Return (X, Y) of the center of cell containing provided text 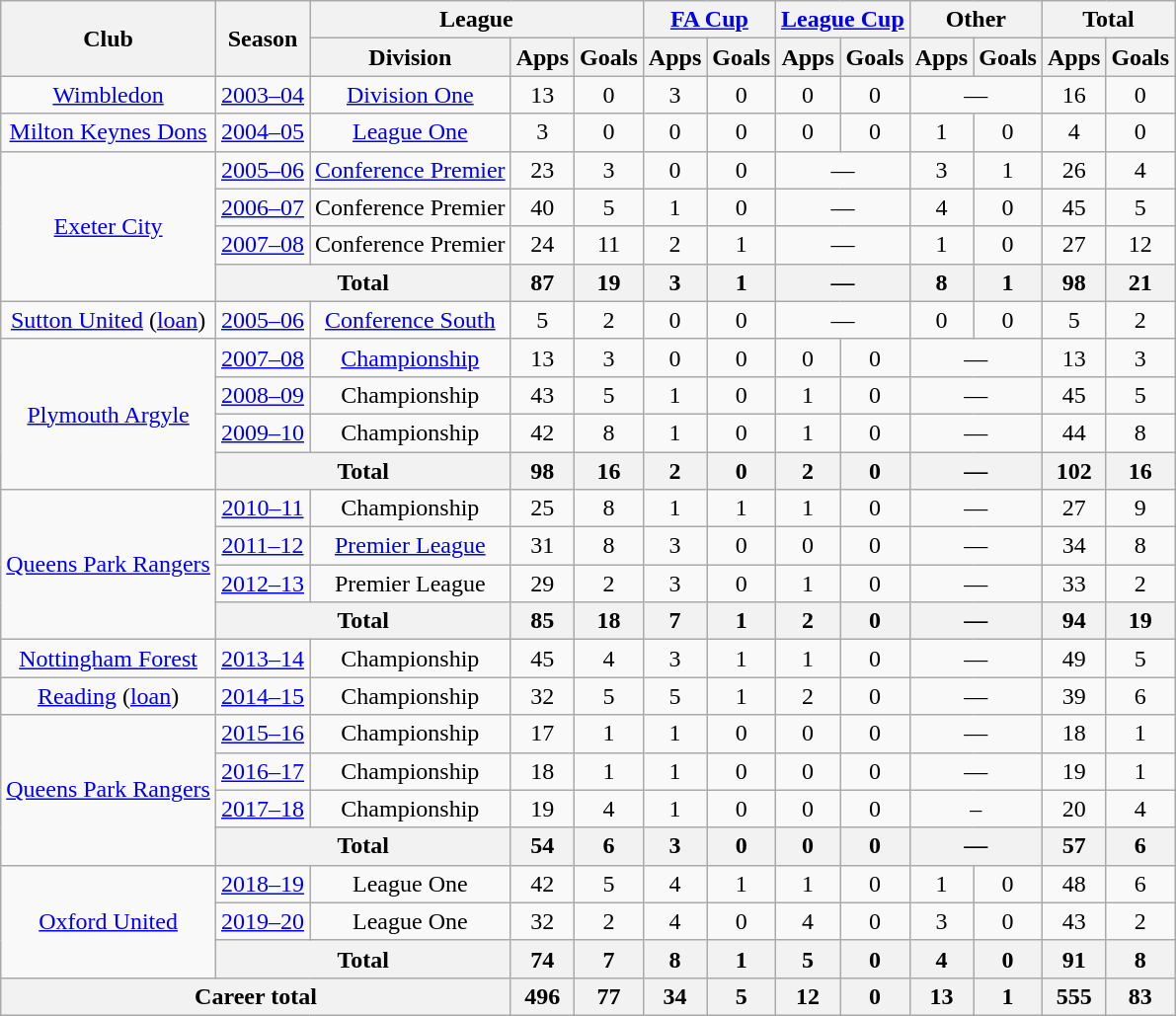
Club (109, 39)
25 (542, 508)
FA Cup (709, 20)
20 (1073, 809)
League (477, 20)
54 (542, 846)
Conference South (411, 320)
21 (1140, 282)
9 (1140, 508)
77 (609, 996)
2016–17 (263, 771)
496 (542, 996)
85 (542, 621)
39 (1073, 696)
57 (1073, 846)
2018–19 (263, 884)
102 (1073, 471)
Division (411, 57)
Plymouth Argyle (109, 414)
49 (1073, 659)
– (976, 809)
Exeter City (109, 226)
29 (542, 584)
2012–13 (263, 584)
48 (1073, 884)
33 (1073, 584)
Nottingham Forest (109, 659)
2004–05 (263, 132)
Division One (411, 95)
Oxford United (109, 921)
23 (542, 170)
44 (1073, 432)
2008–09 (263, 395)
Career total (256, 996)
Wimbledon (109, 95)
74 (542, 959)
94 (1073, 621)
83 (1140, 996)
2010–11 (263, 508)
91 (1073, 959)
Reading (loan) (109, 696)
2019–20 (263, 921)
26 (1073, 170)
2003–04 (263, 95)
17 (542, 734)
2011–12 (263, 546)
40 (542, 207)
2009–10 (263, 432)
24 (542, 245)
Sutton United (loan) (109, 320)
2015–16 (263, 734)
11 (609, 245)
87 (542, 282)
Season (263, 39)
League Cup (843, 20)
Other (976, 20)
31 (542, 546)
2006–07 (263, 207)
2017–18 (263, 809)
555 (1073, 996)
Milton Keynes Dons (109, 132)
2013–14 (263, 659)
2014–15 (263, 696)
